Provide the [X, Y] coordinate of the cell's center where the given text is located.  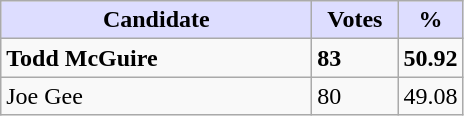
% [430, 20]
50.92 [430, 58]
Candidate [156, 20]
Votes [355, 20]
Todd McGuire [156, 58]
80 [355, 96]
Joe Gee [156, 96]
49.08 [430, 96]
83 [355, 58]
